Extract the [X, Y] coordinate from the center of the cell holding the provided text.  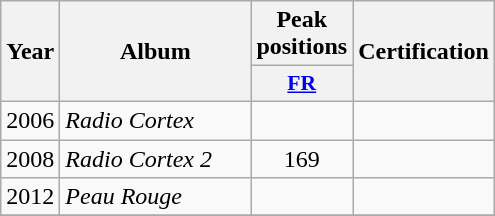
2008 [30, 159]
169 [302, 159]
2012 [30, 197]
Radio Cortex 2 [156, 159]
Peau Rouge [156, 197]
Album [156, 52]
FR [302, 84]
Radio Cortex [156, 120]
Year [30, 52]
Peak positions [302, 34]
Certification [424, 52]
2006 [30, 120]
